For the text-containing cell, return its midpoint in (x, y) coordinate format. 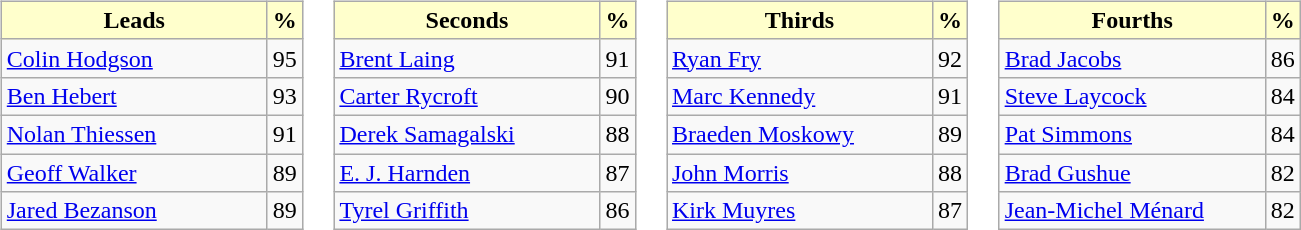
E. J. Harnden (467, 173)
Brad Jacobs (1132, 58)
Pat Simmons (1132, 134)
90 (618, 96)
Steve Laycock (1132, 96)
Derek Samagalski (467, 134)
Brad Gushue (1132, 173)
95 (284, 58)
Carter Rycroft (467, 96)
John Morris (799, 173)
Fourths (1132, 20)
Marc Kennedy (799, 96)
Jean-Michel Ménard (1132, 211)
Ben Hebert (134, 96)
Seconds (467, 20)
Ryan Fry (799, 58)
Geoff Walker (134, 173)
Kirk Muyres (799, 211)
Jared Bezanson (134, 211)
Braeden Moskowy (799, 134)
Thirds (799, 20)
Tyrel Griffith (467, 211)
Colin Hodgson (134, 58)
Nolan Thiessen (134, 134)
93 (284, 96)
Brent Laing (467, 58)
Leads (134, 20)
92 (950, 58)
